Find where the given text appears and provide that cell's center as [X, Y] coordinate. 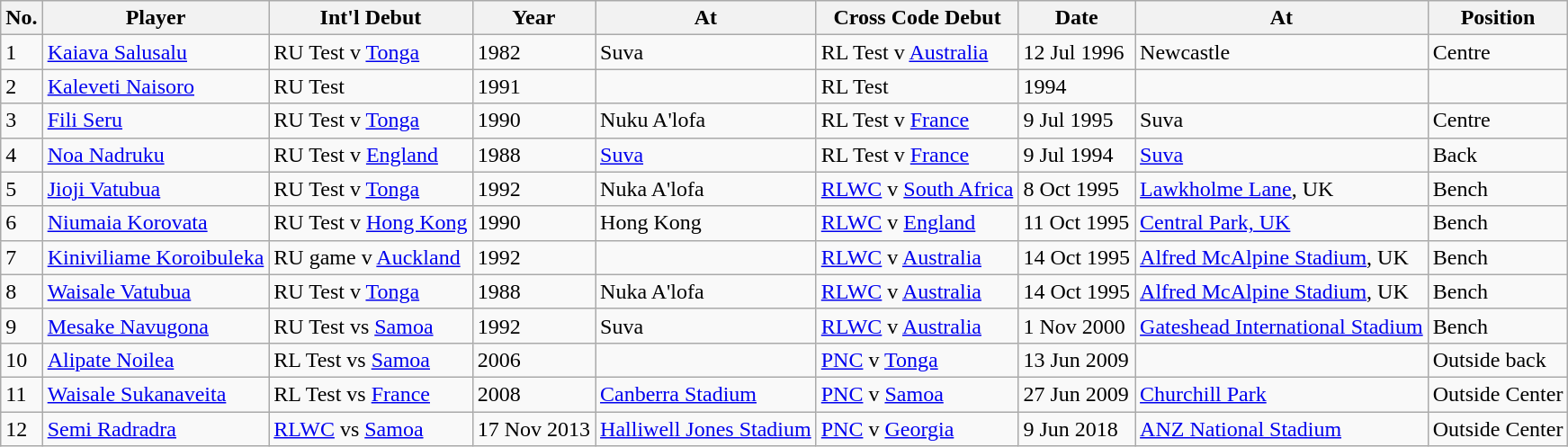
12 [22, 429]
Alipate Noilea [156, 360]
RU Test v England [371, 155]
11 [22, 394]
Fili Seru [156, 121]
9 Jul 1994 [1077, 155]
2008 [533, 394]
9 Jun 2018 [1077, 429]
Kaleveti Naisoro [156, 86]
2 [22, 86]
Year [533, 18]
Newcastle [1282, 52]
ANZ National Stadium [1282, 429]
9 Jul 1995 [1077, 121]
Lawkholme Lane, UK [1282, 189]
RU Test [371, 86]
27 Jun 2009 [1077, 394]
Gateshead International Stadium [1282, 326]
11 Oct 1995 [1077, 223]
7 [22, 257]
RU Test vs Samoa [371, 326]
Jioji Vatubua [156, 189]
Position [1498, 18]
9 [22, 326]
Churchill Park [1282, 394]
RU Test v Hong Kong [371, 223]
RL Test vs France [371, 394]
Back [1498, 155]
PNC v Georgia [918, 429]
5 [22, 189]
1 Nov 2000 [1077, 326]
Noa Nadruku [156, 155]
6 [22, 223]
No. [22, 18]
RL Test vs Samoa [371, 360]
RLWC v England [918, 223]
RLWC vs Samoa [371, 429]
Player [156, 18]
Waisale Sukanaveita [156, 394]
Hong Kong [706, 223]
8 Oct 1995 [1077, 189]
13 Jun 2009 [1077, 360]
Int'l Debut [371, 18]
Waisale Vatubua [156, 291]
Halliwell Jones Stadium [706, 429]
8 [22, 291]
1994 [1077, 86]
Kaiava Salusalu [156, 52]
17 Nov 2013 [533, 429]
PNC v Samoa [918, 394]
1991 [533, 86]
Mesake Navugona [156, 326]
1 [22, 52]
Date [1077, 18]
RU game v Auckland [371, 257]
Cross Code Debut [918, 18]
RL Test v Australia [918, 52]
RL Test [918, 86]
10 [22, 360]
4 [22, 155]
PNC v Tonga [918, 360]
Semi Radradra [156, 429]
Canberra Stadium [706, 394]
12 Jul 1996 [1077, 52]
3 [22, 121]
2006 [533, 360]
Niumaia Korovata [156, 223]
1982 [533, 52]
RLWC v South Africa [918, 189]
Central Park, UK [1282, 223]
Nuku A'lofa [706, 121]
Kiniviliame Koroibuleka [156, 257]
Outside back [1498, 360]
